Scan for the cell matching the given text and deliver its (x, y) coordinate at center. 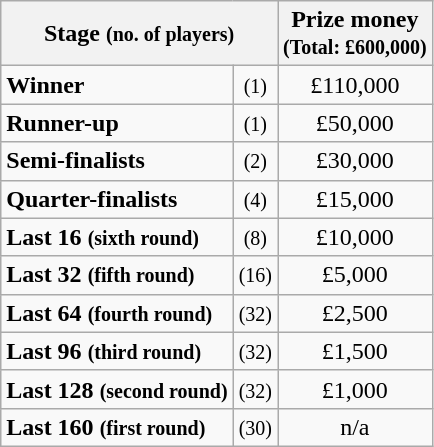
£110,000 (356, 85)
£30,000 (356, 161)
Semi-finalists (117, 161)
Stage (no. of players) (140, 34)
Last 128 (second round) (117, 389)
£5,000 (356, 275)
Last 160 (first round) (117, 427)
(8) (255, 237)
(2) (255, 161)
Last 32 (fifth round) (117, 275)
Runner-up (117, 123)
Last 16 (sixth round) (117, 237)
Prize money(Total: £600,000) (356, 34)
Last 96 (third round) (117, 351)
n/a (356, 427)
Last 64 (fourth round) (117, 313)
£15,000 (356, 199)
£1,500 (356, 351)
(30) (255, 427)
(4) (255, 199)
£1,000 (356, 389)
Quarter-finalists (117, 199)
£10,000 (356, 237)
(16) (255, 275)
£2,500 (356, 313)
£50,000 (356, 123)
Winner (117, 85)
